Search for the cell housing the specified text and yield its (X, Y) center coordinate. 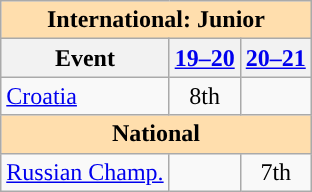
19–20 (204, 58)
Croatia (85, 96)
National (156, 134)
Event (85, 58)
8th (204, 96)
International: Junior (156, 20)
7th (276, 172)
20–21 (276, 58)
Russian Champ. (85, 172)
